Provide the [X, Y] coordinate of the cell's center where the given text is located.  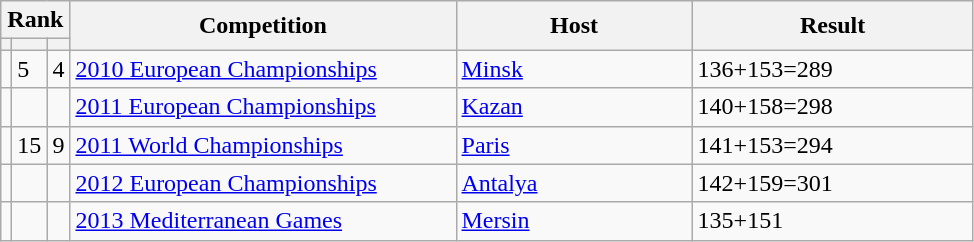
5 [30, 69]
9 [58, 145]
4 [58, 69]
2010 European Championships [263, 69]
Minsk [574, 69]
142+159=301 [832, 183]
136+153=289 [832, 69]
141+153=294 [832, 145]
Result [832, 26]
Host [574, 26]
Rank [36, 20]
2011 European Championships [263, 107]
2011 World Championships [263, 145]
Paris [574, 145]
15 [30, 145]
Antalya [574, 183]
Mersin [574, 221]
2012 European Championships [263, 183]
2013 Mediterranean Games [263, 221]
Competition [263, 26]
Kazan [574, 107]
140+158=298 [832, 107]
135+151 [832, 221]
